Determine the [X, Y] coordinate at the center of the cell enclosing the given text.  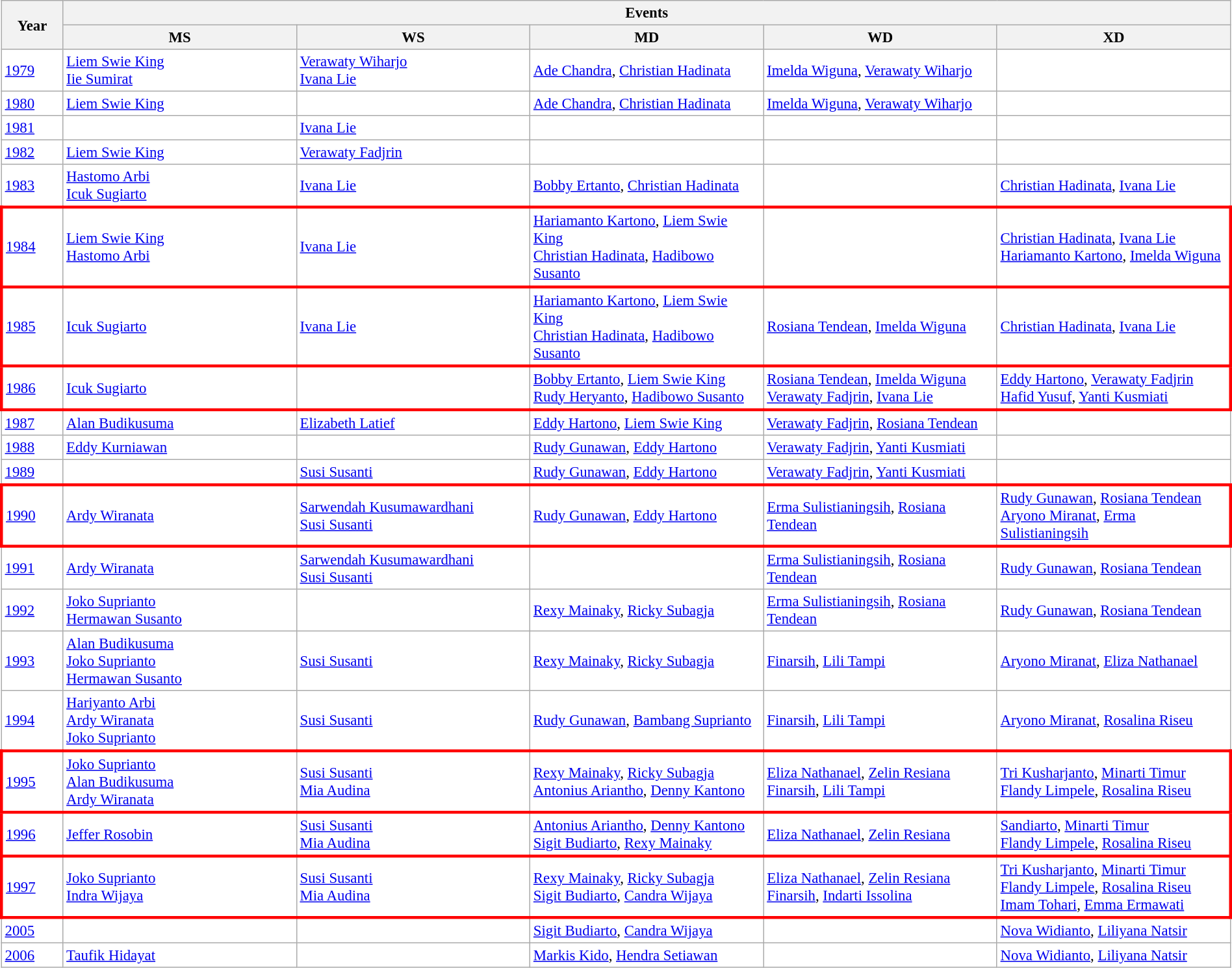
Rudy Gunawan, Rosiana Tendean Aryono Miranat, Erma Sulistianingsih [1114, 516]
1987 [32, 422]
MS [179, 38]
1994 [32, 721]
MD [647, 38]
1984 [32, 248]
1991 [32, 568]
Joko Suprianto Alan Budikusuma Ardy Wiranata [179, 782]
Bobby Ertanto, Christian Hadinata [647, 186]
Rexy Mainaky, Ricky Subagja Sigit Budiarto, Candra Wijaya [647, 887]
Tri Kusharjanto, Minarti Timur Flandy Limpele, Rosalina Riseu Imam Tohari, Emma Ermawati [1114, 887]
Eddy Hartono, Liem Swie King [647, 422]
Elizabeth Latief [413, 422]
Verawaty Wiharjo Ivana Lie [413, 70]
Bobby Ertanto, Liem Swie King Rudy Heryanto, Hadibowo Susanto [647, 388]
1981 [32, 128]
Hariyanto Arbi Ardy Wiranata Joko Suprianto [179, 721]
Christian Hadinata, Ivana Lie Hariamanto Kartono, Imelda Wiguna [1114, 248]
Alan Budikusuma Joko Suprianto Hermawan Susanto [179, 661]
2005 [32, 930]
Eliza Nathanael, Zelin Resiana [880, 835]
Liem Swie King Iie Sumirat [179, 70]
Rexy Mainaky, Ricky Subagja Antonius Ariantho, Denny Kantono [647, 782]
Liem Swie King Hastomo Arbi [179, 248]
Joko Suprianto Hermawan Susanto [179, 611]
Eddy Kurniawan [179, 447]
1996 [32, 835]
Sandiarto, Minarti Timur Flandy Limpele, Rosalina Riseu [1114, 835]
WD [880, 38]
Rosiana Tendean, Imelda Wiguna Verawaty Fadjrin, Ivana Lie [880, 388]
2006 [32, 956]
1986 [32, 388]
1988 [32, 447]
WS [413, 38]
Rudy Gunawan, Bambang Suprianto [647, 721]
1985 [32, 326]
Tri Kusharjanto, Minarti Timur Flandy Limpele, Rosalina Riseu [1114, 782]
Hastomo Arbi Icuk Sugiarto [179, 186]
1995 [32, 782]
Eddy Hartono, Verawaty Fadjrin Hafid Yusuf, Yanti Kusmiati [1114, 388]
Year [32, 25]
Eliza Nathanael, Zelin Resiana Finarsih, Lili Tampi [880, 782]
XD [1114, 38]
Joko Suprianto Indra Wijaya [179, 887]
Antonius Ariantho, Denny Kantono Sigit Budiarto, Rexy Mainaky [647, 835]
1979 [32, 70]
Aryono Miranat, Eliza Nathanael [1114, 661]
1990 [32, 516]
1980 [32, 104]
1993 [32, 661]
Verawaty Fadjrin, Rosiana Tendean [880, 422]
Alan Budikusuma [179, 422]
Markis Kido, Hendra Setiawan [647, 956]
Eliza Nathanael, Zelin Resiana Finarsih, Indarti Issolina [880, 887]
1997 [32, 887]
Jeffer Rosobin [179, 835]
1982 [32, 153]
Verawaty Fadjrin [413, 153]
1989 [32, 472]
Sigit Budiarto, Candra Wijaya [647, 930]
Aryono Miranat, Rosalina Riseu [1114, 721]
Events [647, 13]
1992 [32, 611]
Taufik Hidayat [179, 956]
Rosiana Tendean, Imelda Wiguna [880, 326]
1983 [32, 186]
